Determine the [X, Y] coordinate at the center of the cell enclosing the given text.  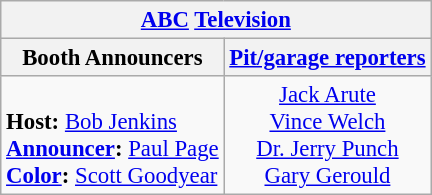
Host: Bob Jenkins Announcer: Paul Page Color: Scott Goodyear [112, 136]
Pit/garage reporters [328, 58]
ABC Television [216, 20]
Booth Announcers [112, 58]
Jack AruteVince WelchDr. Jerry PunchGary Gerould [328, 136]
